Pinpoint the cell where the given text exists, returning its [x, y] midpoint coordinate. 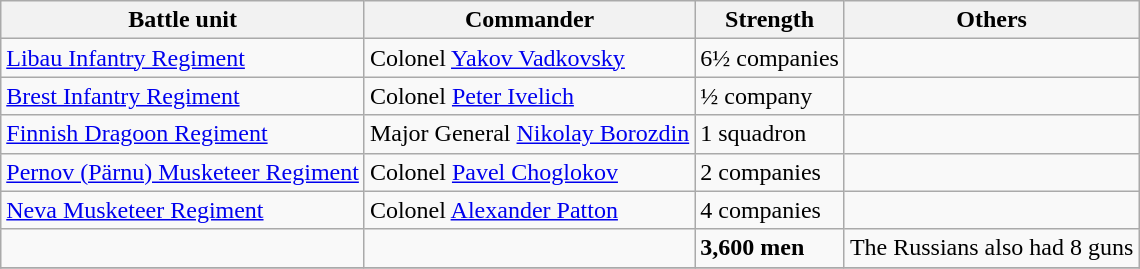
The Russians also had 8 guns [991, 248]
Commander [529, 20]
Colonel Pavel Choglokov [529, 172]
Major General Nikolay Borozdin [529, 134]
1 squadron [770, 134]
Neva Musketeer Regiment [183, 210]
4 companies [770, 210]
3,600 men [770, 248]
Colonel Yakov Vadkovsky [529, 58]
Pernov (Pärnu) Musketeer Regiment [183, 172]
½ company [770, 96]
Battle unit [183, 20]
2 companies [770, 172]
Others [991, 20]
Libau Infantry Regiment [183, 58]
Colonel Peter Ivelich [529, 96]
Finnish Dragoon Regiment [183, 134]
Colonel Alexander Patton [529, 210]
Brest Infantry Regiment [183, 96]
6½ companies [770, 58]
Strength [770, 20]
